For the text-containing cell, return its midpoint in [x, y] coordinate format. 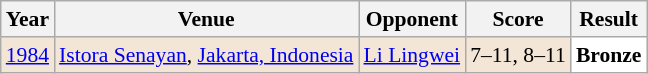
7–11, 8–11 [518, 55]
Venue [206, 19]
Result [609, 19]
Bronze [609, 55]
Li Lingwei [412, 55]
Istora Senayan, Jakarta, Indonesia [206, 55]
Score [518, 19]
Opponent [412, 19]
Year [28, 19]
1984 [28, 55]
